Detect which cell encompasses the target text, then output its [X, Y] center coordinate. 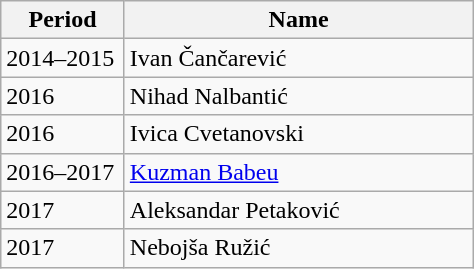
2016–2017 [63, 172]
Nebojša Ružić [298, 248]
Nihad Nalbantić [298, 96]
2014–2015 [63, 58]
Aleksandar Petaković [298, 210]
Ivan Čančarević [298, 58]
Kuzman Babeu [298, 172]
Ivica Cvetanovski [298, 134]
Name [298, 20]
Period [63, 20]
